Return (X, Y) of the center of cell containing provided text 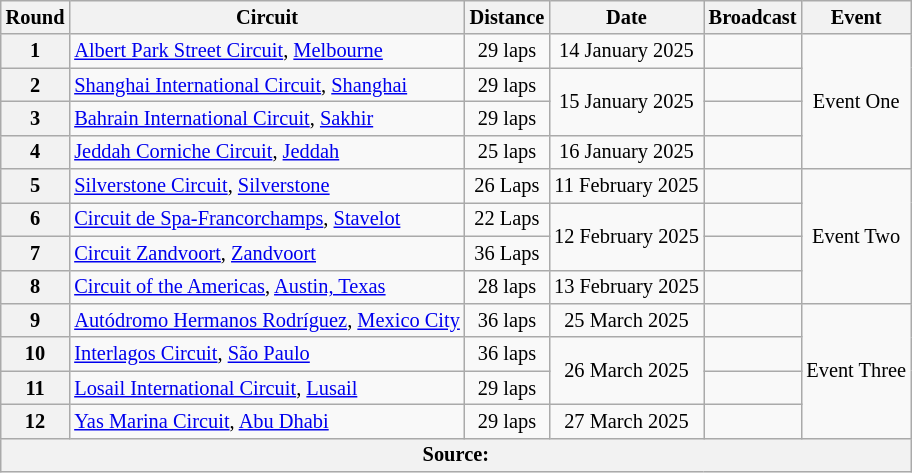
27 March 2025 (626, 421)
Circuit de Spa-Francorchamps, Stavelot (266, 219)
Event (856, 17)
13 February 2025 (626, 287)
1 (36, 51)
Albert Park Street Circuit, Melbourne (266, 51)
15 January 2025 (626, 102)
Autódromo Hermanos Rodríguez, Mexico City (266, 320)
Shanghai International Circuit, Shanghai (266, 85)
Losail International Circuit, Lusail (266, 388)
11 February 2025 (626, 186)
Circuit of the Americas, Austin, Texas (266, 287)
Silverstone Circuit, Silverstone (266, 186)
Circuit (266, 17)
Source: (456, 455)
Yas Marina Circuit, Abu Dhabi (266, 421)
Jeddah Corniche Circuit, Jeddah (266, 152)
26 March 2025 (626, 370)
22 Laps (507, 219)
10 (36, 354)
Date (626, 17)
25 March 2025 (626, 320)
Event One (856, 102)
5 (36, 186)
6 (36, 219)
25 laps (507, 152)
36 Laps (507, 253)
28 laps (507, 287)
Bahrain International Circuit, Sakhir (266, 118)
2 (36, 85)
Interlagos Circuit, São Paulo (266, 354)
Broadcast (753, 17)
12 February 2025 (626, 236)
14 January 2025 (626, 51)
8 (36, 287)
Distance (507, 17)
7 (36, 253)
Round (36, 17)
12 (36, 421)
9 (36, 320)
16 January 2025 (626, 152)
11 (36, 388)
Event Two (856, 236)
Event Three (856, 370)
26 Laps (507, 186)
Circuit Zandvoort, Zandvoort (266, 253)
3 (36, 118)
4 (36, 152)
